From the cell containing the given text, extract its center point as [X, Y] coordinate. 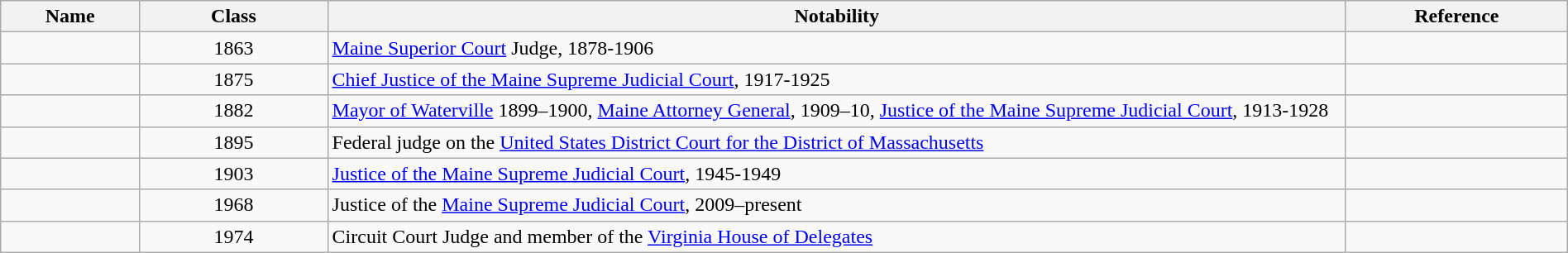
Chief Justice of the Maine Supreme Judicial Court, 1917-1925 [837, 79]
1968 [233, 205]
Mayor of Waterville 1899–1900, Maine Attorney General, 1909–10, Justice of the Maine Supreme Judicial Court, 1913-1928 [837, 111]
Class [233, 17]
Name [70, 17]
Circuit Court Judge and member of the Virginia House of Delegates [837, 236]
Justice of the Maine Supreme Judicial Court, 2009–present [837, 205]
Federal judge on the United States District Court for the District of Massachusetts [837, 142]
Maine Superior Court Judge, 1878-1906 [837, 48]
1903 [233, 174]
1974 [233, 236]
1875 [233, 79]
Justice of the Maine Supreme Judicial Court, 1945-1949 [837, 174]
1863 [233, 48]
1895 [233, 142]
1882 [233, 111]
Reference [1456, 17]
Notability [837, 17]
